For the text-containing cell, return its midpoint in (x, y) coordinate format. 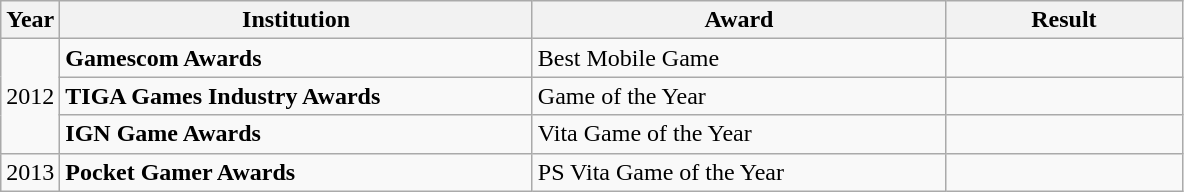
TIGA Games Industry Awards (296, 96)
Game of the Year (738, 96)
Gamescom Awards (296, 58)
Award (738, 20)
Year (30, 20)
2013 (30, 172)
PS Vita Game of the Year (738, 172)
IGN Game Awards (296, 134)
2012 (30, 96)
Institution (296, 20)
Pocket Gamer Awards (296, 172)
Vita Game of the Year (738, 134)
Result (1064, 20)
Best Mobile Game (738, 58)
